Find where the given text appears and provide that cell's center as (x, y) coordinate. 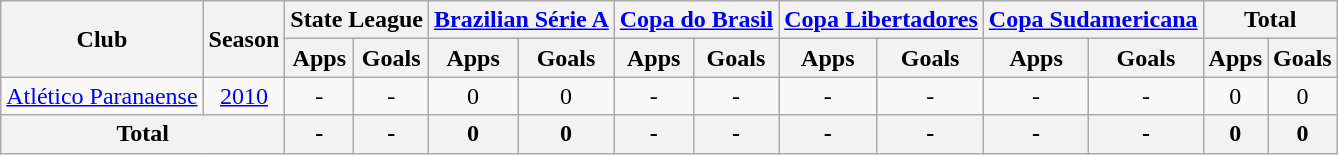
Copa Sudamericana (1093, 20)
Club (102, 39)
Copa do Brasil (696, 20)
2010 (244, 96)
Atlético Paranaense (102, 96)
Season (244, 39)
Brazilian Série A (522, 20)
State League (357, 20)
Copa Libertadores (882, 20)
